Provide the [X, Y] coordinate of the cell's center where the given text is located.  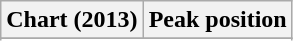
Chart (2013) [72, 20]
Peak position [218, 20]
